For the text-containing cell, return its midpoint in [X, Y] coordinate format. 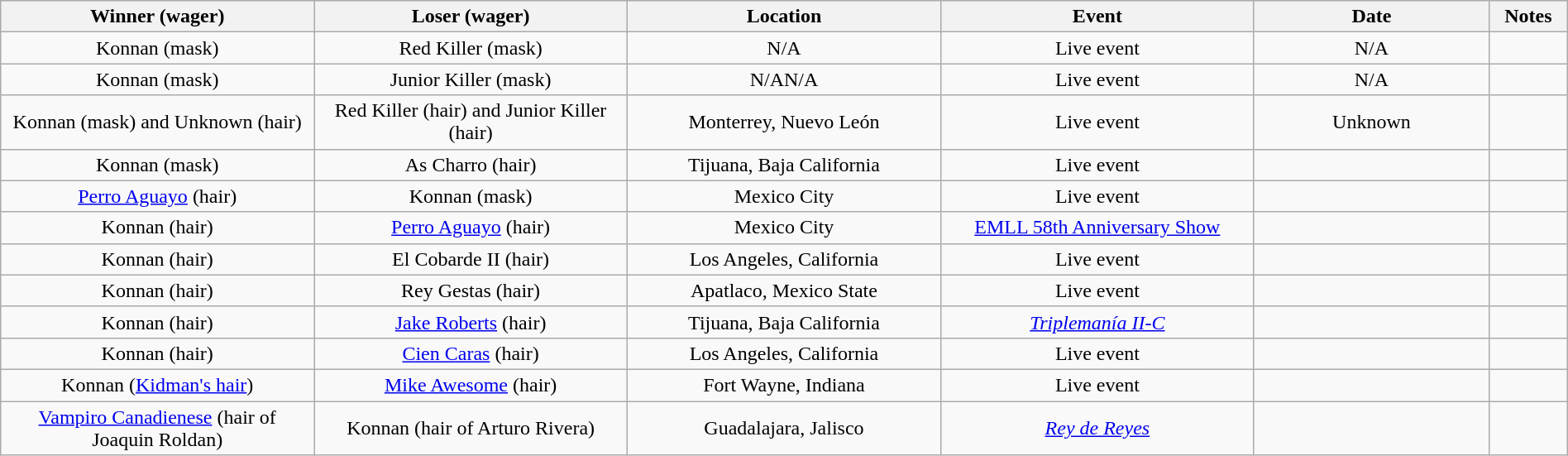
Konnan (hair of Arturo Rivera) [471, 427]
Junior Killer (mask) [471, 79]
Triplemanía II-C [1097, 322]
Cien Caras (hair) [471, 353]
Rey Gestas (hair) [471, 290]
Location [784, 17]
Loser (wager) [471, 17]
Red Killer (hair) and Junior Killer (hair) [471, 122]
Unknown [1371, 122]
Date [1371, 17]
Event [1097, 17]
Konnan (Kidman's hair) [157, 385]
Jake Roberts (hair) [471, 322]
Rey de Reyes [1097, 427]
Fort Wayne, Indiana [784, 385]
N/AN/A [784, 79]
Vampiro Canadienese (hair of Joaquin Roldan) [157, 427]
El Cobarde II (hair) [471, 259]
Red Killer (mask) [471, 48]
Winner (wager) [157, 17]
Notes [1528, 17]
Guadalajara, Jalisco [784, 427]
Konnan (mask) and Unknown (hair) [157, 122]
Monterrey, Nuevo León [784, 122]
Apatlaco, Mexico State [784, 290]
EMLL 58th Anniversary Show [1097, 228]
Mike Awesome (hair) [471, 385]
As Charro (hair) [471, 165]
